Output the (x, y) coordinate of the center of the cell containing the given text.  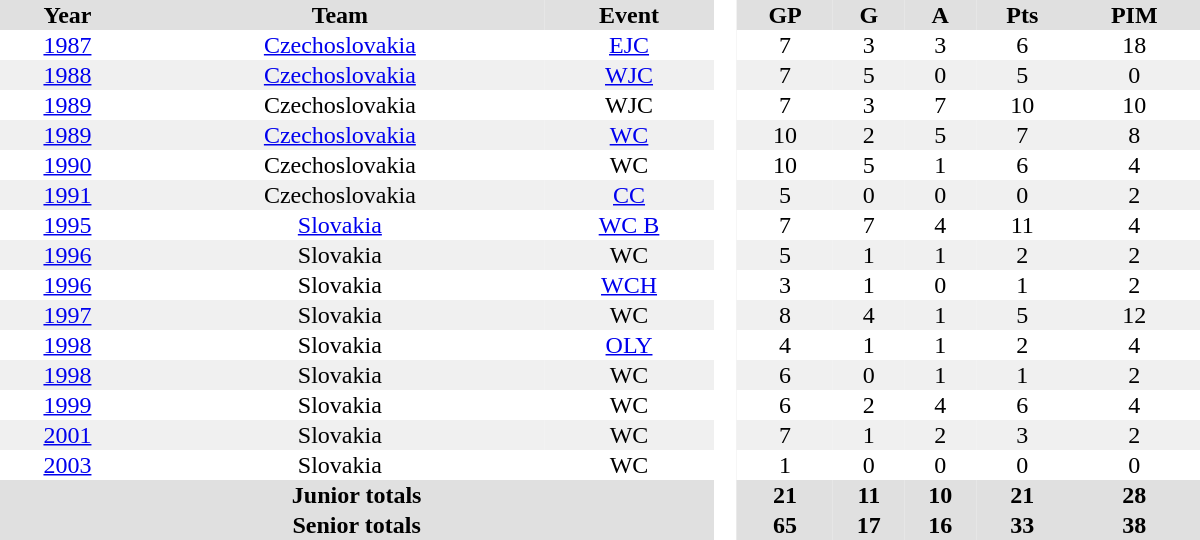
GP (785, 15)
1997 (68, 315)
1995 (68, 225)
1999 (68, 405)
Junior totals (356, 495)
17 (868, 525)
1990 (68, 165)
16 (940, 525)
28 (1134, 495)
Senior totals (356, 525)
CC (629, 195)
G (868, 15)
12 (1134, 315)
1987 (68, 45)
Team (340, 15)
2001 (68, 435)
Pts (1022, 15)
Year (68, 15)
WC B (629, 225)
Event (629, 15)
1988 (68, 75)
WCH (629, 285)
65 (785, 525)
A (940, 15)
OLY (629, 345)
33 (1022, 525)
EJC (629, 45)
1991 (68, 195)
18 (1134, 45)
2003 (68, 465)
38 (1134, 525)
PIM (1134, 15)
